Provide the (X, Y) coordinate of the cell's center where the given text is located.  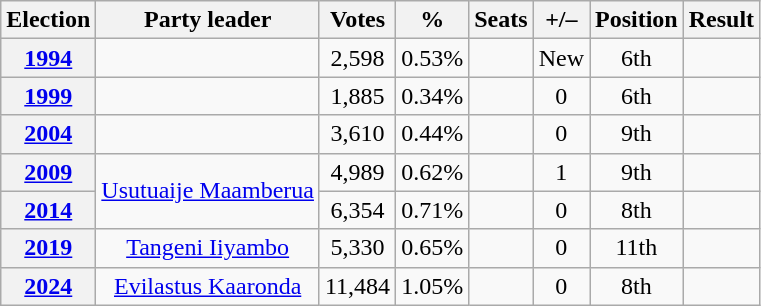
1 (561, 172)
0.34% (432, 96)
2024 (48, 286)
Votes (357, 20)
11th (637, 248)
2019 (48, 248)
1994 (48, 58)
2014 (48, 210)
0.62% (432, 172)
0.65% (432, 248)
Tangeni Iiyambo (208, 248)
3,610 (357, 134)
0.53% (432, 58)
Party leader (208, 20)
0.44% (432, 134)
New (561, 58)
Evilastus Kaaronda (208, 286)
Position (637, 20)
Result (721, 20)
6,354 (357, 210)
% (432, 20)
2,598 (357, 58)
11,484 (357, 286)
5,330 (357, 248)
+/– (561, 20)
0.71% (432, 210)
Election (48, 20)
1.05% (432, 286)
2009 (48, 172)
Seats (501, 20)
4,989 (357, 172)
Usutuaije Maamberua (208, 191)
1999 (48, 96)
2004 (48, 134)
1,885 (357, 96)
